Capture the cell that displays the provided text and extract its [X, Y] central coordinate. 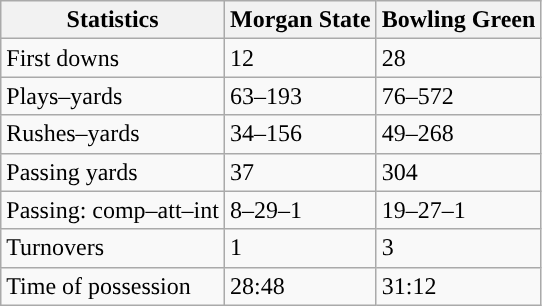
Statistics [113, 20]
76–572 [458, 96]
19–27–1 [458, 210]
Passing: comp–att–int [113, 210]
Rushes–yards [113, 134]
First downs [113, 58]
31:12 [458, 286]
34–156 [300, 134]
Turnovers [113, 248]
Morgan State [300, 20]
3 [458, 248]
Passing yards [113, 172]
12 [300, 58]
Bowling Green [458, 20]
1 [300, 248]
37 [300, 172]
Time of possession [113, 286]
304 [458, 172]
63–193 [300, 96]
28 [458, 58]
49–268 [458, 134]
8–29–1 [300, 210]
28:48 [300, 286]
Plays–yards [113, 96]
